Output the [X, Y] coordinate of the center of the cell containing the given text.  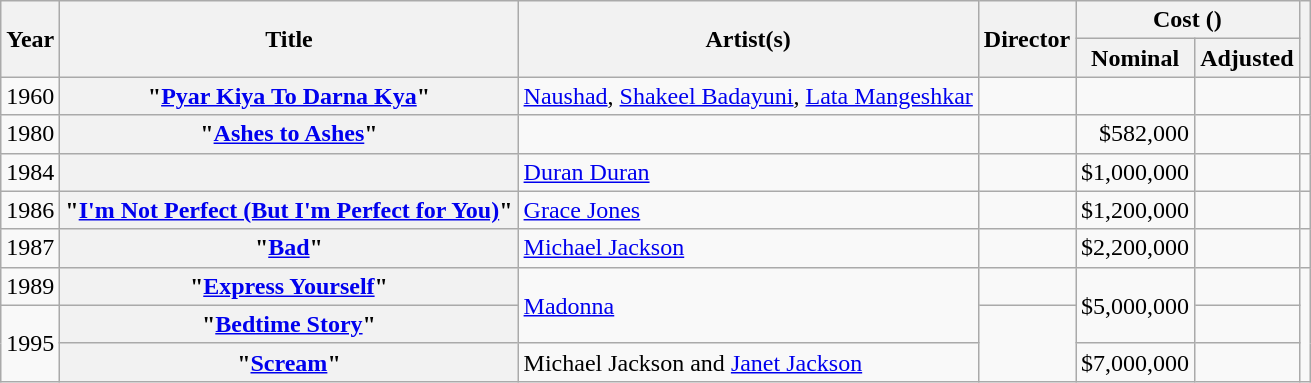
"I'm Not Perfect (But I'm Perfect for You)" [289, 210]
$1,200,000 [1136, 210]
$5,000,000 [1136, 305]
"Bad" [289, 248]
Cost () [1188, 20]
1989 [30, 286]
Duran Duran [748, 172]
Adjusted [1247, 58]
"Bedtime Story" [289, 324]
"Express Yourself" [289, 286]
1995 [30, 343]
Grace Jones [748, 210]
"Pyar Kiya To Darna Kya" [289, 96]
1984 [30, 172]
$582,000 [1136, 134]
Michael Jackson and Janet Jackson [748, 362]
1986 [30, 210]
$2,200,000 [1136, 248]
1987 [30, 248]
Madonna [748, 305]
$7,000,000 [1136, 362]
"Ashes to Ashes" [289, 134]
1980 [30, 134]
1960 [30, 96]
Nominal [1136, 58]
Artist(s) [748, 39]
"Scream" [289, 362]
Title [289, 39]
Director [1026, 39]
Year [30, 39]
Naushad, Shakeel Badayuni, Lata Mangeshkar [748, 96]
Michael Jackson [748, 248]
$1,000,000 [1136, 172]
